Return the [x, y] coordinate for the center point of the cell that contains the specified text.  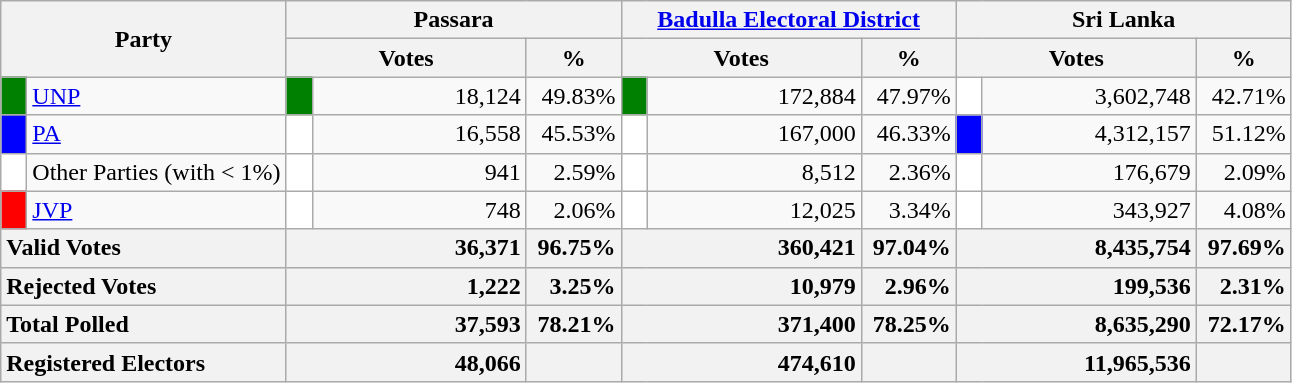
12,025 [754, 210]
Passara [454, 20]
16,558 [419, 134]
72.17% [1244, 324]
8,512 [754, 172]
2.36% [908, 172]
42.71% [1244, 96]
8,435,754 [1076, 248]
176,679 [1089, 172]
48,066 [406, 362]
UNP [156, 96]
51.12% [1244, 134]
Valid Votes [144, 248]
18,124 [419, 96]
2.09% [1244, 172]
167,000 [754, 134]
2.59% [574, 172]
78.21% [574, 324]
4.08% [1244, 210]
748 [419, 210]
11,965,536 [1076, 362]
Other Parties (with < 1%) [156, 172]
Rejected Votes [144, 286]
Badulla Electoral District [788, 20]
Party [144, 39]
1,222 [406, 286]
JVP [156, 210]
2.06% [574, 210]
343,927 [1089, 210]
474,610 [741, 362]
2.96% [908, 286]
Registered Electors [144, 362]
78.25% [908, 324]
4,312,157 [1089, 134]
172,884 [754, 96]
2.31% [1244, 286]
PA [156, 134]
360,421 [741, 248]
46.33% [908, 134]
8,635,290 [1076, 324]
97.69% [1244, 248]
941 [419, 172]
36,371 [406, 248]
3.34% [908, 210]
97.04% [908, 248]
37,593 [406, 324]
3.25% [574, 286]
Total Polled [144, 324]
96.75% [574, 248]
10,979 [741, 286]
Sri Lanka [1124, 20]
371,400 [741, 324]
45.53% [574, 134]
199,536 [1076, 286]
47.97% [908, 96]
3,602,748 [1089, 96]
49.83% [574, 96]
